Find where the given text appears and provide that cell's center as (x, y) coordinate. 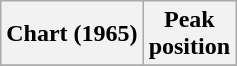
Chart (1965) (72, 34)
Peakposition (189, 34)
